Search for the cell housing the specified text and yield its (X, Y) center coordinate. 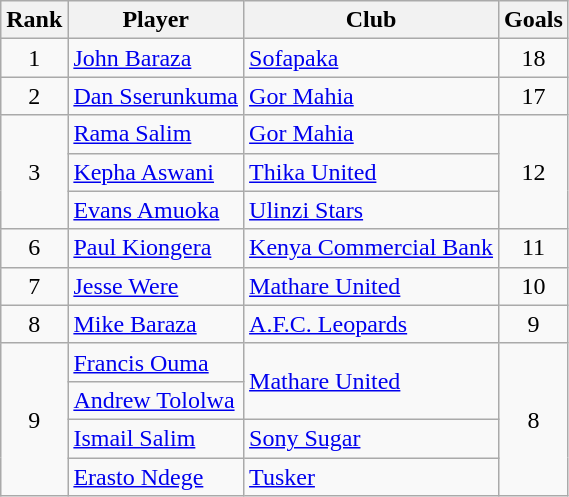
A.F.C. Leopards (372, 324)
7 (34, 286)
17 (534, 96)
3 (34, 172)
Kepha Aswani (156, 172)
Rama Salim (156, 134)
1 (34, 58)
Ismail Salim (156, 438)
10 (534, 286)
Sony Sugar (372, 438)
Mike Baraza (156, 324)
6 (34, 248)
18 (534, 58)
Erasto Ndege (156, 477)
2 (34, 96)
Player (156, 20)
Goals (534, 20)
Club (372, 20)
11 (534, 248)
Francis Ouma (156, 362)
Kenya Commercial Bank (372, 248)
Thika United (372, 172)
John Baraza (156, 58)
Evans Amuoka (156, 210)
Rank (34, 20)
Jesse Were (156, 286)
Andrew Tololwa (156, 400)
Sofapaka (372, 58)
Dan Sserunkuma (156, 96)
Paul Kiongera (156, 248)
Ulinzi Stars (372, 210)
12 (534, 172)
Tusker (372, 477)
